Output the [x, y] coordinate of the center of the cell containing the given text.  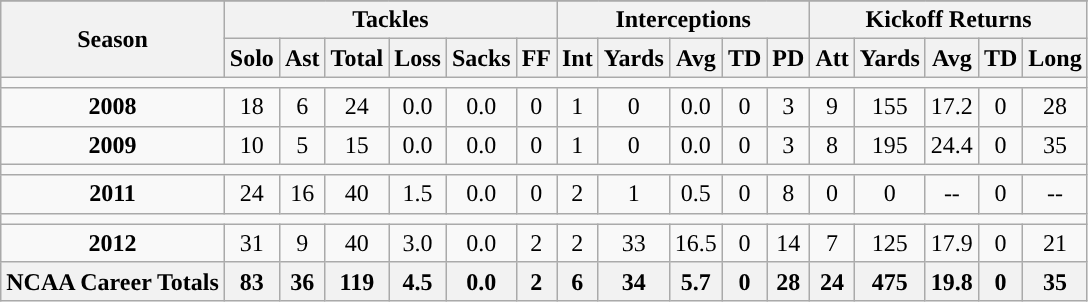
125 [890, 243]
PD [788, 58]
2012 [113, 243]
475 [890, 281]
19.8 [952, 281]
24.4 [952, 145]
Sacks [481, 58]
Long [1055, 58]
16 [302, 194]
Int [577, 58]
34 [634, 281]
33 [634, 243]
36 [302, 281]
83 [252, 281]
2009 [113, 145]
31 [252, 243]
15 [357, 145]
14 [788, 243]
7 [832, 243]
3.0 [418, 243]
5.7 [696, 281]
119 [357, 281]
Loss [418, 58]
195 [890, 145]
1.5 [418, 194]
Ast [302, 58]
16.5 [696, 243]
17.2 [952, 107]
Solo [252, 58]
Total [357, 58]
Interceptions [682, 20]
18 [252, 107]
0.5 [696, 194]
2008 [113, 107]
FF [536, 58]
2011 [113, 194]
Season [113, 39]
17.9 [952, 243]
Tackles [390, 20]
21 [1055, 243]
4.5 [418, 281]
Kickoff Returns [948, 20]
10 [252, 145]
155 [890, 107]
NCAA Career Totals [113, 281]
5 [302, 145]
Att [832, 58]
